Search for the cell housing the specified text and yield its (X, Y) center coordinate. 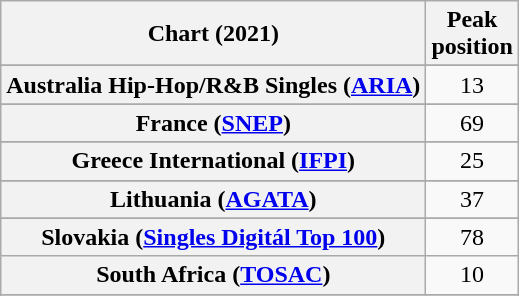
Lithuania (AGATA) (214, 199)
Peakposition (472, 34)
69 (472, 123)
Slovakia (Singles Digitál Top 100) (214, 237)
25 (472, 161)
Greece International (IFPI) (214, 161)
Australia Hip-Hop/R&B Singles (ARIA) (214, 85)
78 (472, 237)
13 (472, 85)
10 (472, 275)
Chart (2021) (214, 34)
South Africa (TOSAC) (214, 275)
37 (472, 199)
France (SNEP) (214, 123)
